For the text-containing cell, return its midpoint in (x, y) coordinate format. 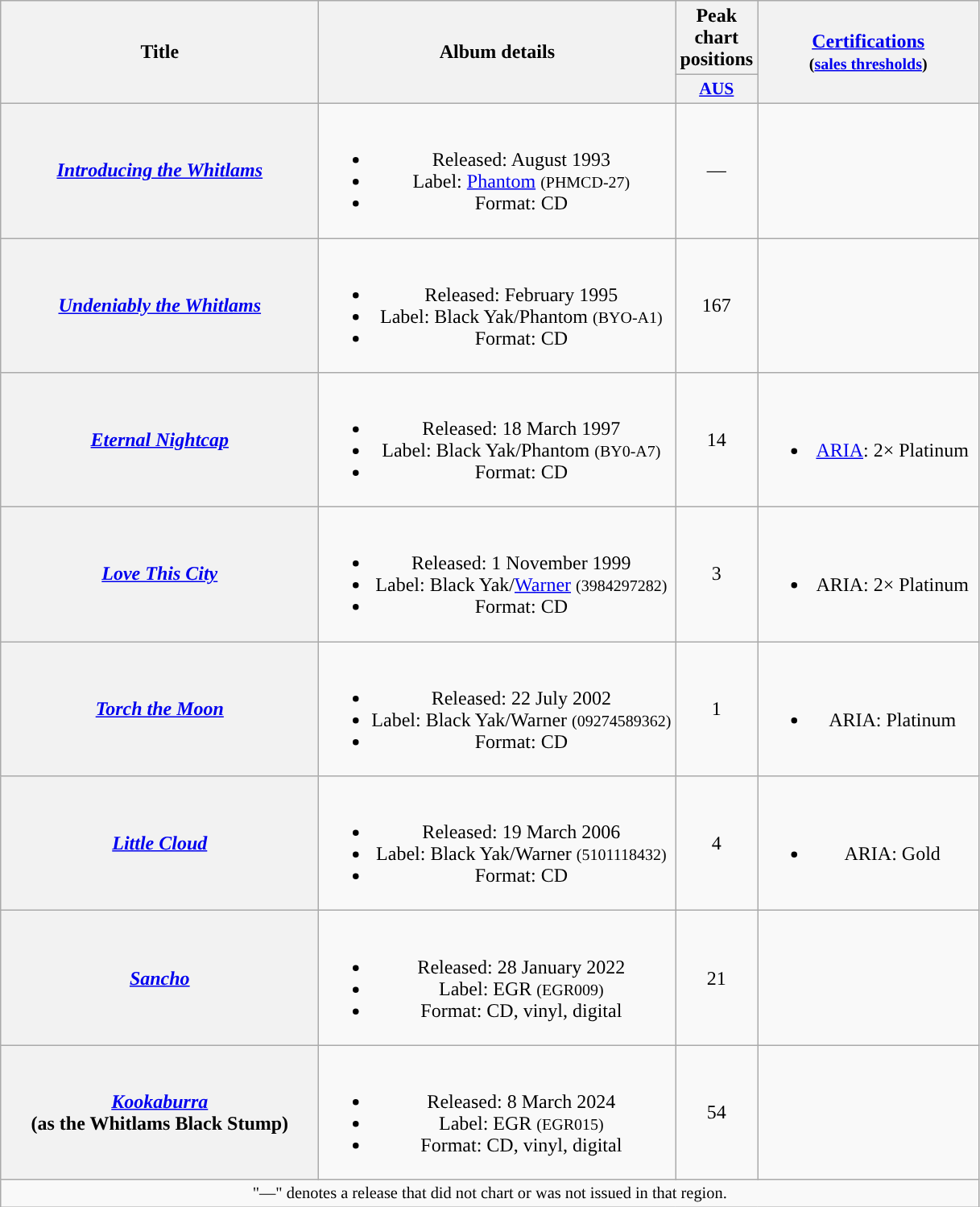
Little Cloud (159, 844)
Sancho (159, 978)
4 (717, 844)
Album details (498, 52)
Released: 28 January 2022Label: EGR (EGR009)Format: CD, vinyl, digital (498, 978)
Released: 22 July 2002Label: Black Yak/Warner (09274589362)Format: CD (498, 709)
Released: February 1995Label: Black Yak/Phantom (BYO-A1)Format: CD (498, 306)
Peak chart positions (717, 38)
AUS (717, 89)
"—" denotes a release that did not chart or was not issued in that region. (490, 1193)
Kookaburra (as the Whitlams Black Stump) (159, 1113)
Love This City (159, 575)
14 (717, 440)
Released: August 1993Label: Phantom (PHMCD-27)Format: CD (498, 171)
167 (717, 306)
Title (159, 52)
Released: 19 March 2006Label: Black Yak/Warner (5101118432)Format: CD (498, 844)
ARIA: Gold (868, 844)
Certifications(sales thresholds) (868, 52)
Released: 8 March 2024Label: EGR (EGR015)Format: CD, vinyl, digital (498, 1113)
— (717, 171)
Released: 18 March 1997Label: Black Yak/Phantom (BY0-A7)Format: CD (498, 440)
1 (717, 709)
ARIA: Platinum (868, 709)
Undeniably the Whitlams (159, 306)
54 (717, 1113)
Introducing the Whitlams (159, 171)
21 (717, 978)
3 (717, 575)
Released: 1 November 1999Label: Black Yak/Warner (3984297282)Format: CD (498, 575)
Torch the Moon (159, 709)
Eternal Nightcap (159, 440)
